Return (x, y) of the center of cell containing provided text 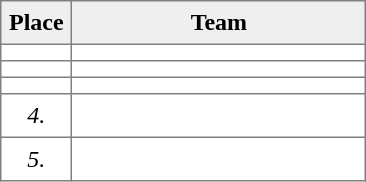
4. (36, 116)
Place (36, 23)
Team (219, 23)
5. (36, 159)
